Find where the given text appears and provide that cell's center as [x, y] coordinate. 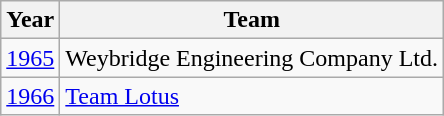
Weybridge Engineering Company Ltd. [252, 58]
Year [30, 20]
1965 [30, 58]
1966 [30, 96]
Team [252, 20]
Team Lotus [252, 96]
